Pinpoint the cell where the given text exists, returning its [X, Y] midpoint coordinate. 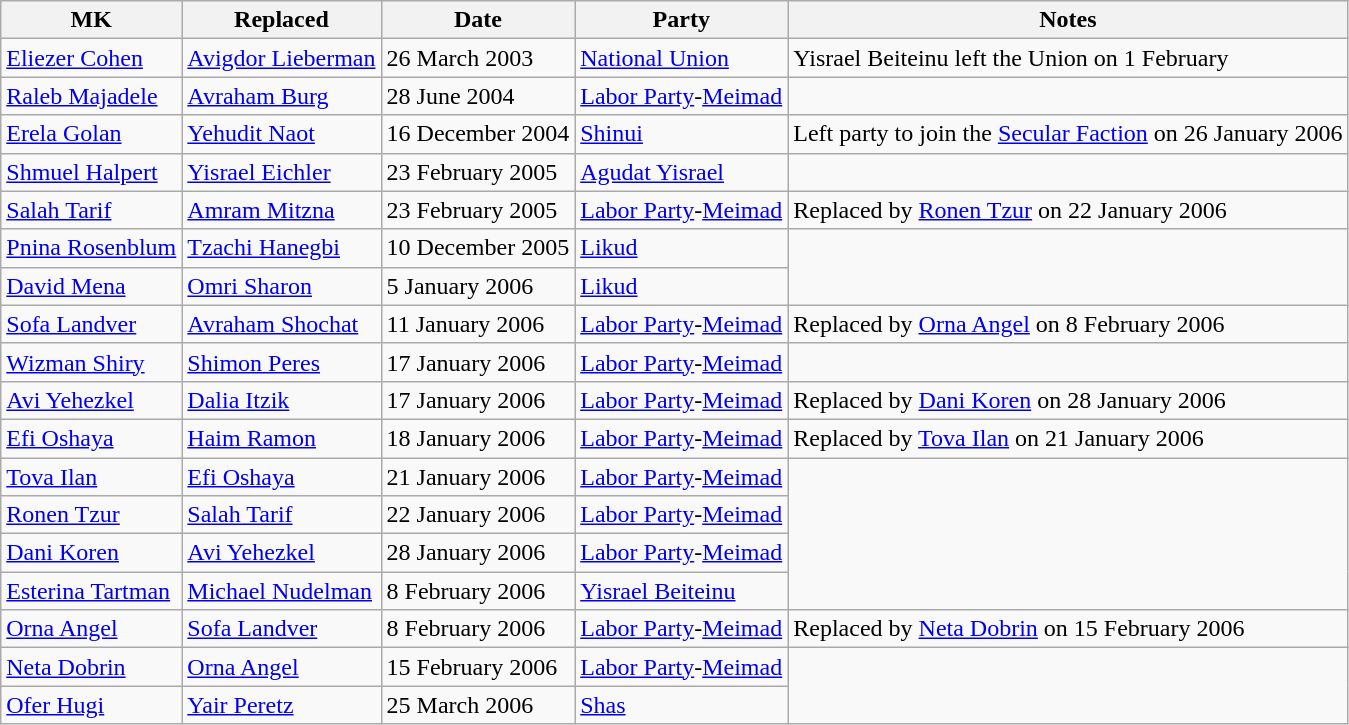
David Mena [92, 286]
Replaced by Ronen Tzur on 22 January 2006 [1068, 210]
Erela Golan [92, 134]
Omri Sharon [282, 286]
16 December 2004 [478, 134]
Michael Nudelman [282, 591]
Date [478, 20]
10 December 2005 [478, 248]
Tzachi Hanegbi [282, 248]
Raleb Majadele [92, 96]
Haim Ramon [282, 438]
21 January 2006 [478, 477]
Replaced by Orna Angel on 8 February 2006 [1068, 324]
Replaced [282, 20]
Ofer Hugi [92, 705]
Party [682, 20]
26 March 2003 [478, 58]
Dani Koren [92, 553]
15 February 2006 [478, 667]
Agudat Yisrael [682, 172]
Wizman Shiry [92, 362]
Pnina Rosenblum [92, 248]
Yair Peretz [282, 705]
Avraham Shochat [282, 324]
Shimon Peres [282, 362]
11 January 2006 [478, 324]
Ronen Tzur [92, 515]
National Union [682, 58]
5 January 2006 [478, 286]
Tova Ilan [92, 477]
28 June 2004 [478, 96]
Yehudit Naot [282, 134]
Yisrael Beiteinu left the Union on 1 February [1068, 58]
Yisrael Beiteinu [682, 591]
MK [92, 20]
Replaced by Dani Koren on 28 January 2006 [1068, 400]
Yisrael Eichler [282, 172]
Avraham Burg [282, 96]
22 January 2006 [478, 515]
Left party to join the Secular Faction on 26 January 2006 [1068, 134]
Eliezer Cohen [92, 58]
Dalia Itzik [282, 400]
25 March 2006 [478, 705]
Esterina Tartman [92, 591]
Avigdor Lieberman [282, 58]
28 January 2006 [478, 553]
Shinui [682, 134]
Neta Dobrin [92, 667]
Amram Mitzna [282, 210]
Replaced by Tova Ilan on 21 January 2006 [1068, 438]
Notes [1068, 20]
Shmuel Halpert [92, 172]
Replaced by Neta Dobrin on 15 February 2006 [1068, 629]
Shas [682, 705]
18 January 2006 [478, 438]
